Pinpoint the cell where the given text exists, returning its [x, y] midpoint coordinate. 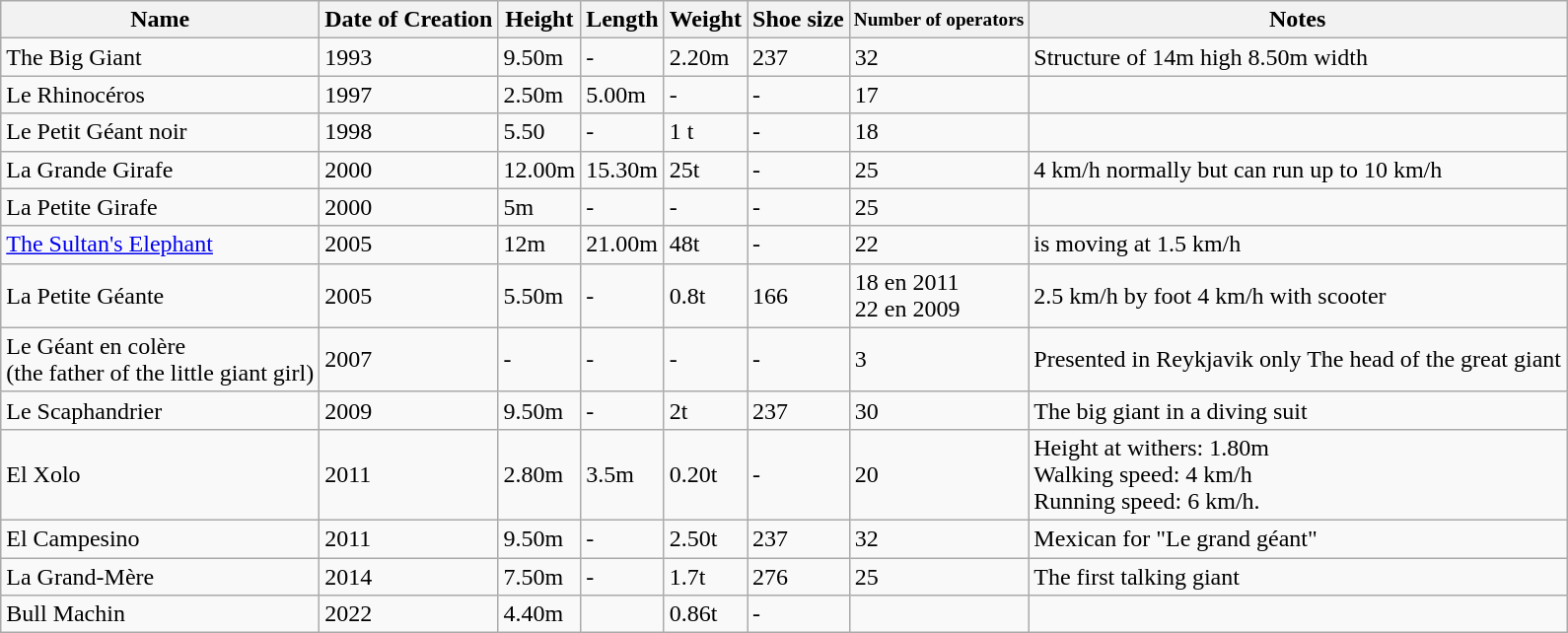
La Petite Girafe [160, 207]
15.30m [622, 170]
The first talking giant [1298, 577]
25t [705, 170]
1998 [408, 132]
Le Scaphandrier [160, 410]
Height [539, 20]
El Xolo [160, 474]
18 en 201122 en 2009 [939, 296]
Length [622, 20]
2.20m [705, 57]
0.86t [705, 614]
30 [939, 410]
1.7t [705, 577]
Le Rhinocéros [160, 95]
Bull Machin [160, 614]
2.50t [705, 538]
166 [799, 296]
7.50m [539, 577]
2t [705, 410]
2022 [408, 614]
3 [939, 359]
La Petite Géante [160, 296]
0.20t [705, 474]
12.00m [539, 170]
5.00m [622, 95]
1993 [408, 57]
Notes [1298, 20]
The Sultan's Elephant [160, 245]
4.40m [539, 614]
5m [539, 207]
Le Géant en colère(the father of the little giant girl) [160, 359]
5.50m [539, 296]
0.8t [705, 296]
2.5 km/h by foot 4 km/h with scooter [1298, 296]
Presented in Reykjavik only The head of the great giant [1298, 359]
2014 [408, 577]
Date of Creation [408, 20]
3.5m [622, 474]
22 [939, 245]
Le Petit Géant noir [160, 132]
1997 [408, 95]
18 [939, 132]
17 [939, 95]
20 [939, 474]
Name [160, 20]
Shoe size [799, 20]
4 km/h normally but can run up to 10 km/h [1298, 170]
21.00m [622, 245]
48t [705, 245]
The Big Giant [160, 57]
2.80m [539, 474]
2007 [408, 359]
Number of operators [939, 20]
La Grand-Mère [160, 577]
2009 [408, 410]
Height at withers: 1.80mWalking speed: 4 km/hRunning speed: 6 km/h. [1298, 474]
The big giant in a diving suit [1298, 410]
Mexican for "Le grand géant" [1298, 538]
La Grande Girafe [160, 170]
is moving at 1.5 km/h [1298, 245]
1 t [705, 132]
2.50m [539, 95]
5.50 [539, 132]
276 [799, 577]
Structure of 14m high 8.50m width [1298, 57]
El Campesino [160, 538]
Weight [705, 20]
12m [539, 245]
